Scan for the cell matching the given text and deliver its [x, y] coordinate at center. 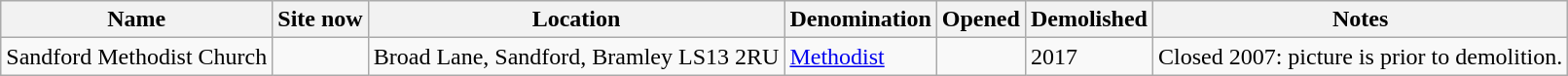
2017 [1088, 57]
Demolished [1088, 19]
Denomination [860, 19]
Methodist [860, 57]
Broad Lane, Sandford, Bramley LS13 2RU [576, 57]
Sandford Methodist Church [136, 57]
Closed 2007: picture is prior to demolition. [1360, 57]
Opened [981, 19]
Notes [1360, 19]
Location [576, 19]
Name [136, 19]
Site now [320, 19]
